Pinpoint the cell where the given text exists, returning its (X, Y) midpoint coordinate. 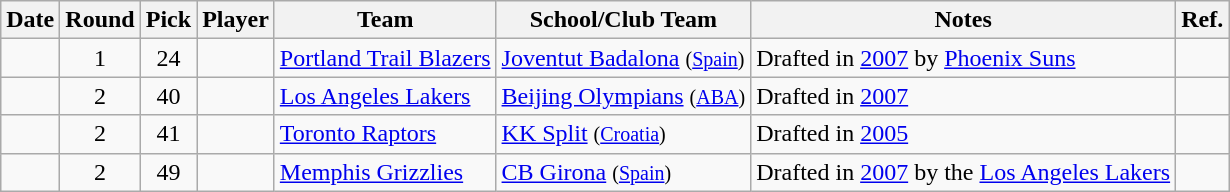
Drafted in 2007 (964, 96)
Beijing Olympians (ABA) (624, 96)
Memphis Grizzlies (385, 172)
CB Girona (Spain) (624, 172)
24 (168, 58)
Drafted in 2005 (964, 134)
School/Club Team (624, 20)
Toronto Raptors (385, 134)
Date (30, 20)
49 (168, 172)
Los Angeles Lakers (385, 96)
Ref. (1202, 20)
Portland Trail Blazers (385, 58)
KK Split (Croatia) (624, 134)
40 (168, 96)
Round (100, 20)
Pick (168, 20)
Team (385, 20)
Joventut Badalona (Spain) (624, 58)
41 (168, 134)
Drafted in 2007 by Phoenix Suns (964, 58)
1 (100, 58)
Notes (964, 20)
Drafted in 2007 by the Los Angeles Lakers (964, 172)
Player (236, 20)
